Output the (x, y) coordinate of the center of the cell containing the given text.  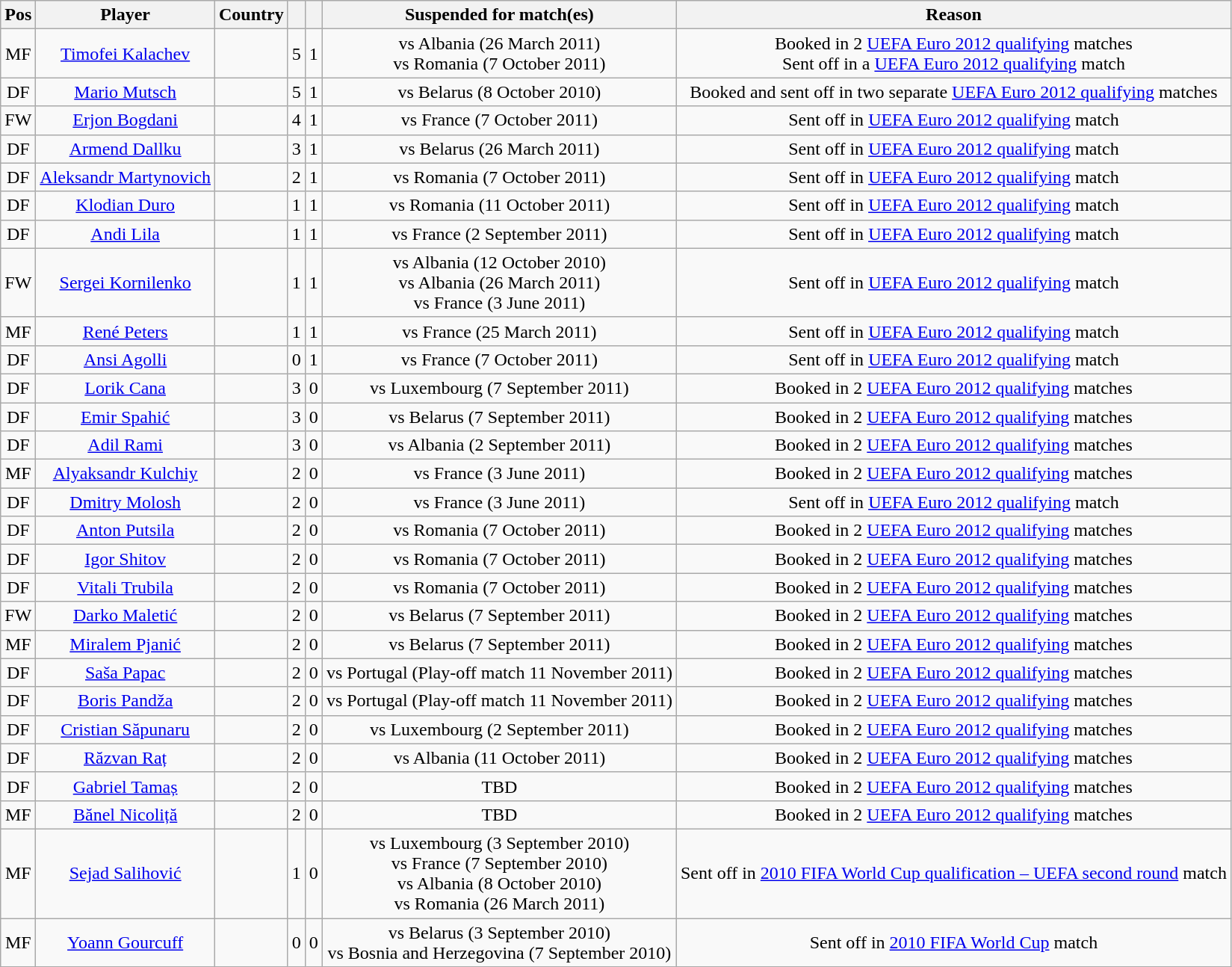
vs Belarus (3 September 2010)vs Bosnia and Herzegovina (7 September 2010) (499, 942)
Vitali Trubila (126, 587)
vs Albania (12 October 2010)vs Albania (26 March 2011)vs France (3 June 2011) (499, 282)
Emir Spahić (126, 416)
Lorik Cana (126, 388)
Alyaksandr Kulchiy (126, 474)
4 (296, 120)
Reason (953, 15)
vs Romania (11 October 2011) (499, 206)
Saša Papac (126, 673)
René Peters (126, 331)
Darko Maletić (126, 616)
Player (126, 15)
vs France (25 March 2011) (499, 331)
vs Albania (2 September 2011) (499, 445)
Răzvan Raț (126, 758)
vs France (2 September 2011) (499, 234)
vs Belarus (26 March 2011) (499, 149)
Miralem Pjanić (126, 644)
vs Belarus (8 October 2010) (499, 92)
Mario Mutsch (126, 92)
Sent off in 2010 FIFA World Cup qualification – UEFA second round match (953, 873)
Cristian Săpunaru (126, 729)
vs Luxembourg (7 September 2011) (499, 388)
Andi Lila (126, 234)
Pos (18, 15)
vs Albania (26 March 2011)vs Romania (7 October 2011) (499, 54)
Suspended for match(es) (499, 15)
vs Luxembourg (2 September 2011) (499, 729)
Sent off in 2010 FIFA World Cup match (953, 942)
Yoann Gourcuff (126, 942)
vs Albania (11 October 2011) (499, 758)
Adil Rami (126, 445)
Klodian Duro (126, 206)
Sejad Salihović (126, 873)
Aleksandr Martynovich (126, 177)
Bănel Nicoliță (126, 815)
Booked in 2 UEFA Euro 2012 qualifying matchesSent off in a UEFA Euro 2012 qualifying match (953, 54)
Gabriel Tamaș (126, 786)
Boris Pandža (126, 701)
Country (251, 15)
Ansi Agolli (126, 359)
Anton Putsila (126, 531)
Booked and sent off in two separate UEFA Euro 2012 qualifying matches (953, 92)
vs Luxembourg (3 September 2010)vs France (7 September 2010)vs Albania (8 October 2010)vs Romania (26 March 2011) (499, 873)
Erjon Bogdani (126, 120)
Sergei Kornilenko (126, 282)
Igor Shitov (126, 559)
Armend Dallku (126, 149)
Dmitry Molosh (126, 502)
Timofei Kalachev (126, 54)
